Identify which cell holds the provided text, then report its (X, Y) central coordinate. 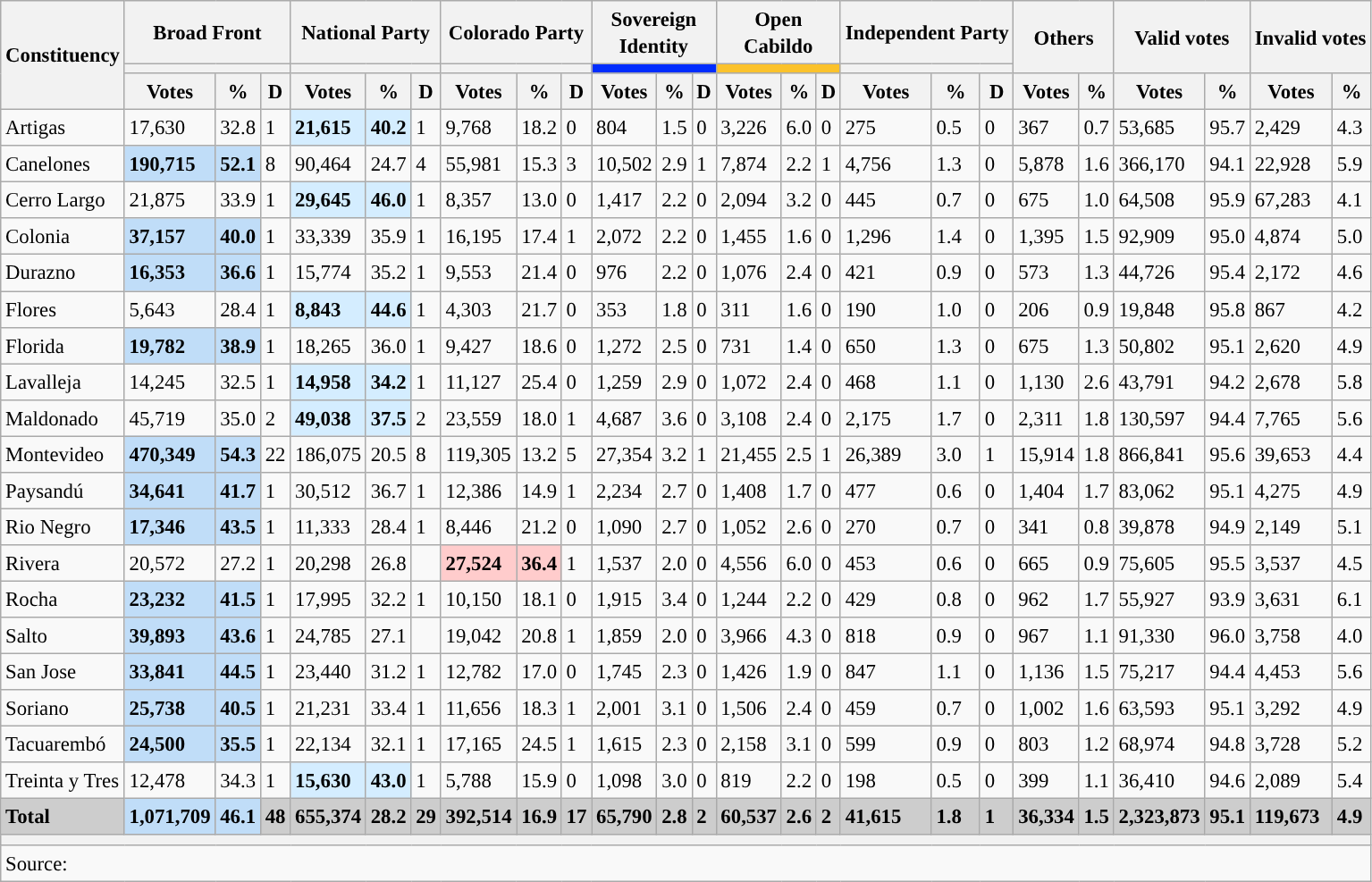
3 (576, 164)
95.8 (1227, 309)
32.2 (388, 599)
1,071,709 (170, 817)
Broad Front (207, 32)
18.3 (539, 708)
Salto (63, 636)
967 (1046, 636)
18.0 (539, 418)
34.3 (238, 781)
5,878 (1046, 164)
16.9 (539, 817)
7,874 (749, 164)
186,075 (329, 454)
21.2 (539, 527)
Maldonado (63, 418)
Open Cabildo (778, 32)
12,386 (479, 491)
75,605 (1159, 563)
2,323,873 (1159, 817)
95.9 (1227, 200)
23,232 (170, 599)
429 (886, 599)
29 (425, 817)
17,995 (329, 599)
27.2 (238, 563)
5.4 (1351, 781)
4,874 (1291, 236)
21.4 (539, 273)
1,259 (624, 382)
Colonia (63, 236)
2,234 (624, 491)
13.0 (539, 200)
1,072 (749, 382)
459 (886, 708)
41.5 (238, 599)
11,656 (479, 708)
650 (886, 345)
44,726 (1159, 273)
68,974 (1159, 745)
2,149 (1291, 527)
Treinta y Tres (63, 781)
30,512 (329, 491)
4,756 (886, 164)
5,788 (479, 781)
311 (749, 309)
Constituency (63, 55)
468 (886, 382)
803 (1046, 745)
53,685 (1159, 129)
804 (624, 129)
29,645 (329, 200)
2,089 (1291, 781)
65,790 (624, 817)
Valid votes (1182, 38)
1.2 (1096, 745)
3,108 (749, 418)
23,440 (329, 672)
40.0 (238, 236)
5.9 (1351, 164)
962 (1046, 599)
31.2 (388, 672)
13.2 (539, 454)
4.6 (1351, 273)
Lavalleja (63, 382)
43.6 (238, 636)
26.8 (388, 563)
1,615 (624, 745)
9,553 (479, 273)
15,774 (329, 273)
1,537 (624, 563)
392,514 (479, 817)
Flores (63, 309)
14,958 (329, 382)
95.6 (1227, 454)
46.1 (238, 817)
San Jose (63, 672)
Colorado Party (516, 32)
43.0 (388, 781)
6.1 (1351, 599)
44.5 (238, 672)
3,537 (1291, 563)
21,615 (329, 129)
36.7 (388, 491)
National Party (366, 32)
27,354 (624, 454)
Artigas (63, 129)
20,298 (329, 563)
4,687 (624, 418)
48 (275, 817)
40.5 (238, 708)
67,283 (1291, 200)
1,272 (624, 345)
33.4 (388, 708)
5.0 (1351, 236)
1,417 (624, 200)
1,296 (886, 236)
9,427 (479, 345)
17.0 (539, 672)
15.3 (539, 164)
818 (886, 636)
49,038 (329, 418)
24.5 (539, 745)
3,728 (1291, 745)
4.0 (1351, 636)
17 (576, 817)
20.5 (388, 454)
41,615 (886, 817)
95.5 (1227, 563)
19,848 (1159, 309)
35.9 (388, 236)
1,136 (1046, 672)
130,597 (1159, 418)
45,719 (170, 418)
54.3 (238, 454)
10,150 (479, 599)
15,914 (1046, 454)
33,339 (329, 236)
8,446 (479, 527)
32.1 (388, 745)
9,768 (479, 129)
55,981 (479, 164)
847 (886, 672)
2,072 (624, 236)
470,349 (170, 454)
15,630 (329, 781)
92,909 (1159, 236)
1,404 (1046, 491)
399 (1046, 781)
1,455 (749, 236)
Cerro Largo (63, 200)
36.6 (238, 273)
867 (1291, 309)
2,620 (1291, 345)
37,157 (170, 236)
3,226 (749, 129)
39,893 (170, 636)
24.7 (388, 164)
5,643 (170, 309)
Invalid votes (1310, 38)
17,630 (170, 129)
23,559 (479, 418)
1,090 (624, 527)
976 (624, 273)
11,333 (329, 527)
8,843 (329, 309)
32.5 (238, 382)
93.9 (1227, 599)
20.8 (539, 636)
20,572 (170, 563)
90,464 (329, 164)
83,062 (1159, 491)
477 (886, 491)
270 (886, 527)
4.5 (1351, 563)
1,052 (749, 527)
2,175 (886, 418)
1,426 (749, 672)
25,738 (170, 708)
3,758 (1291, 636)
37.5 (388, 418)
27.1 (388, 636)
Others (1064, 38)
14.9 (539, 491)
55,927 (1159, 599)
32.8 (238, 129)
Total (63, 817)
4.4 (1351, 454)
18.2 (539, 129)
33,841 (170, 672)
21,455 (749, 454)
Independent Party (927, 32)
Soriano (63, 708)
421 (886, 273)
4,303 (479, 309)
38.9 (238, 345)
3.6 (674, 418)
119,673 (1291, 817)
24,500 (170, 745)
Florida (63, 345)
12,478 (170, 781)
573 (1046, 273)
21,875 (170, 200)
1,859 (624, 636)
1,915 (624, 599)
1,076 (749, 273)
18,265 (329, 345)
4 (425, 164)
36,410 (1159, 781)
Rivera (63, 563)
2,001 (624, 708)
19,782 (170, 345)
Rio Negro (63, 527)
866,841 (1159, 454)
36.0 (388, 345)
Paysandú (63, 491)
14,245 (170, 382)
3.4 (674, 599)
40.2 (388, 129)
1,395 (1046, 236)
445 (886, 200)
1,244 (749, 599)
46.0 (388, 200)
22,928 (1291, 164)
15.9 (539, 781)
3,631 (1291, 599)
25.4 (539, 382)
95.0 (1227, 236)
16,353 (170, 273)
39,878 (1159, 527)
41.7 (238, 491)
26,389 (886, 454)
28.2 (388, 817)
22 (275, 454)
94.1 (1227, 164)
52.1 (238, 164)
1,002 (1046, 708)
2,311 (1046, 418)
94.9 (1227, 527)
453 (886, 563)
36,334 (1046, 817)
665 (1046, 563)
275 (886, 129)
35.0 (238, 418)
10,502 (624, 164)
95.7 (1227, 129)
2,172 (1291, 273)
731 (749, 345)
Tacuarembó (63, 745)
4,556 (749, 563)
63,593 (1159, 708)
4,275 (1291, 491)
17,346 (170, 527)
5 (576, 454)
96.0 (1227, 636)
Source: (686, 863)
3,292 (1291, 708)
27,524 (479, 563)
75,217 (1159, 672)
7,765 (1291, 418)
2,094 (749, 200)
1,745 (624, 672)
353 (624, 309)
94.6 (1227, 781)
1,130 (1046, 382)
21,231 (329, 708)
36.4 (539, 563)
1.9 (799, 672)
Montevideo (63, 454)
91,330 (1159, 636)
95.4 (1227, 273)
34.2 (388, 382)
19,042 (479, 636)
94.2 (1227, 382)
341 (1046, 527)
206 (1046, 309)
35.2 (388, 273)
17,165 (479, 745)
17.4 (539, 236)
Durazno (63, 273)
64,508 (1159, 200)
819 (749, 781)
367 (1046, 129)
1,408 (749, 491)
4,453 (1291, 672)
39,653 (1291, 454)
43,791 (1159, 382)
60,537 (749, 817)
18.1 (539, 599)
18.6 (539, 345)
50,802 (1159, 345)
5.2 (1351, 745)
366,170 (1159, 164)
35.5 (238, 745)
1,506 (749, 708)
2,158 (749, 745)
190 (886, 309)
5.1 (1351, 527)
4.1 (1351, 200)
198 (886, 781)
119,305 (479, 454)
Rocha (63, 599)
1,098 (624, 781)
33.9 (238, 200)
4.2 (1351, 309)
5.8 (1351, 382)
12,782 (479, 672)
94.8 (1227, 745)
Canelones (63, 164)
8,357 (479, 200)
2,678 (1291, 382)
190,715 (170, 164)
2.8 (674, 817)
11,127 (479, 382)
34,641 (170, 491)
599 (886, 745)
Sovereign Identity (654, 32)
44.6 (388, 309)
2,429 (1291, 129)
24,785 (329, 636)
43.5 (238, 527)
21.7 (539, 309)
655,374 (329, 817)
16,195 (479, 236)
22,134 (329, 745)
3,966 (749, 636)
